Output the [X, Y] coordinate of the center of the cell containing the given text.  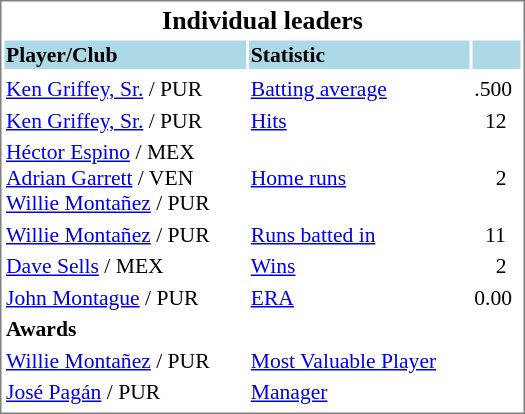
Player/Club [125, 54]
Most Valuable Player [360, 360]
Home runs [360, 178]
ERA [360, 298]
Awards [125, 329]
Statistic [360, 54]
John Montague / PUR [125, 298]
Individual leaders [262, 20]
Hits [360, 120]
Batting average [360, 89]
Dave Sells / MEX [125, 266]
0.00 [497, 298]
Héctor Espino / MEX Adrian Garrett / VEN Willie Montañez / PUR [125, 178]
Manager [360, 392]
.500 [497, 89]
José Pagán / PUR [125, 392]
Wins [360, 266]
11 [497, 234]
12 [497, 120]
Runs batted in [360, 234]
